Provide the (x, y) coordinate of the cell's center where the given text is located.  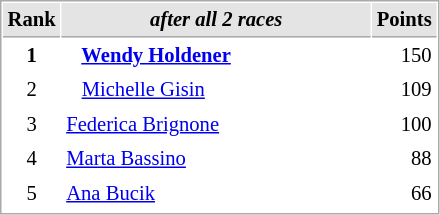
Wendy Holdener (216, 56)
2 (32, 90)
Federica Brignone (216, 124)
after all 2 races (216, 20)
4 (32, 158)
Michelle Gisin (216, 90)
100 (404, 124)
1 (32, 56)
66 (404, 194)
Points (404, 20)
Rank (32, 20)
88 (404, 158)
Ana Bucik (216, 194)
Marta Bassino (216, 158)
150 (404, 56)
109 (404, 90)
5 (32, 194)
3 (32, 124)
